Scan for the cell matching the given text and deliver its [X, Y] coordinate at center. 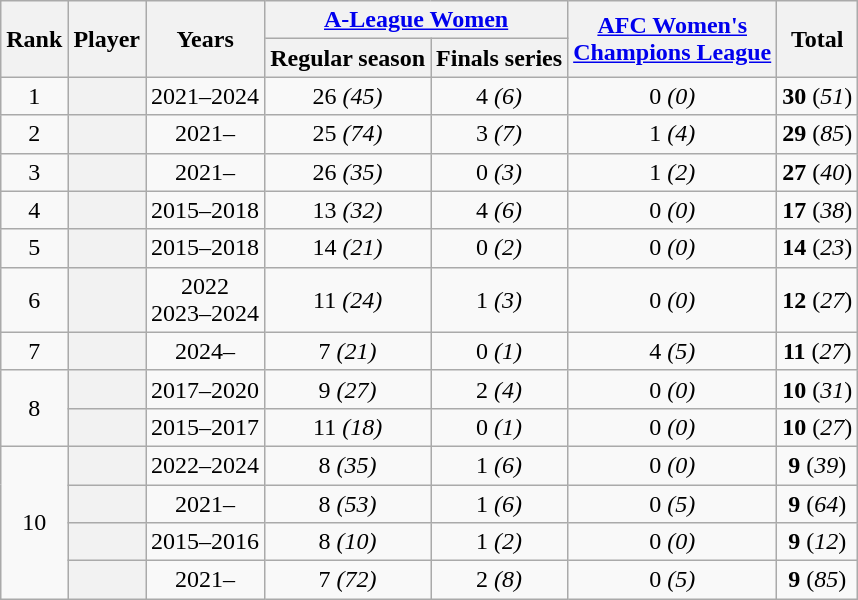
8 [34, 408]
AFC Women'sChampions League [672, 39]
2021–2024 [206, 96]
Total [818, 39]
1 (4) [672, 134]
30 (51) [818, 96]
9 (39) [818, 465]
0 (3) [500, 172]
1 (3) [500, 300]
20222023–2024 [206, 300]
4 (5) [672, 351]
8 (53) [348, 503]
2 (8) [500, 580]
9 (64) [818, 503]
6 [34, 300]
2 (4) [500, 389]
5 [34, 248]
2 [34, 134]
7 (21) [348, 351]
9 (27) [348, 389]
8 (10) [348, 542]
7 (72) [348, 580]
4 [34, 210]
9 (85) [818, 580]
Rank [34, 39]
7 [34, 351]
Finals series [500, 58]
9 (12) [818, 542]
A-League Women [416, 20]
1 [34, 96]
29 (85) [818, 134]
10 (27) [818, 427]
27 (40) [818, 172]
2024– [206, 351]
10 [34, 522]
11 (24) [348, 300]
14 (21) [348, 248]
11 (18) [348, 427]
Years [206, 39]
3 (7) [500, 134]
26 (35) [348, 172]
2015–2017 [206, 427]
3 [34, 172]
2017–2020 [206, 389]
2015–2016 [206, 542]
12 (27) [818, 300]
26 (45) [348, 96]
2022–2024 [206, 465]
Regular season [348, 58]
25 (74) [348, 134]
14 (23) [818, 248]
8 (35) [348, 465]
11 (27) [818, 351]
Player [107, 39]
0 (2) [500, 248]
13 (32) [348, 210]
10 (31) [818, 389]
17 (38) [818, 210]
